Scan for the cell matching the given text and deliver its [x, y] coordinate at center. 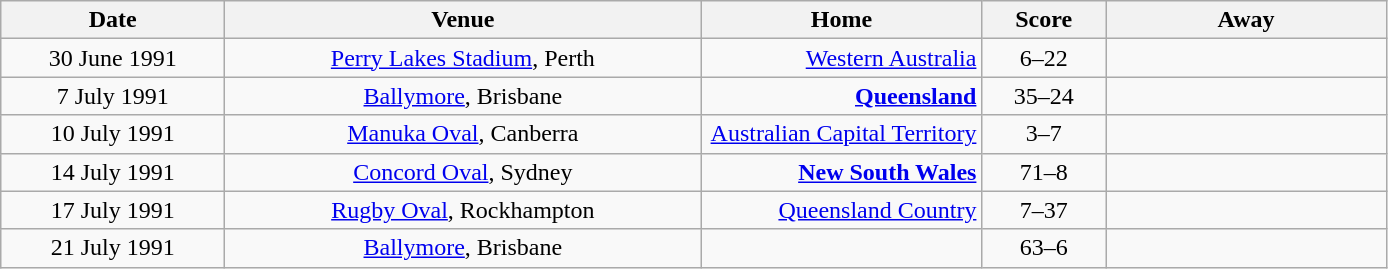
Home [842, 20]
New South Wales [842, 172]
Perry Lakes Stadium, Perth [463, 58]
Venue [463, 20]
Manuka Oval, Canberra [463, 134]
30 June 1991 [113, 58]
21 July 1991 [113, 248]
17 July 1991 [113, 210]
Away [1246, 20]
Queensland [842, 96]
Western Australia [842, 58]
3–7 [1044, 134]
10 July 1991 [113, 134]
71–8 [1044, 172]
7 July 1991 [113, 96]
Queensland Country [842, 210]
14 July 1991 [113, 172]
Date [113, 20]
7–37 [1044, 210]
63–6 [1044, 248]
Australian Capital Territory [842, 134]
Rugby Oval, Rockhampton [463, 210]
Score [1044, 20]
35–24 [1044, 96]
Concord Oval, Sydney [463, 172]
6–22 [1044, 58]
